Provide the [x, y] coordinate of the cell's center where the given text is located.  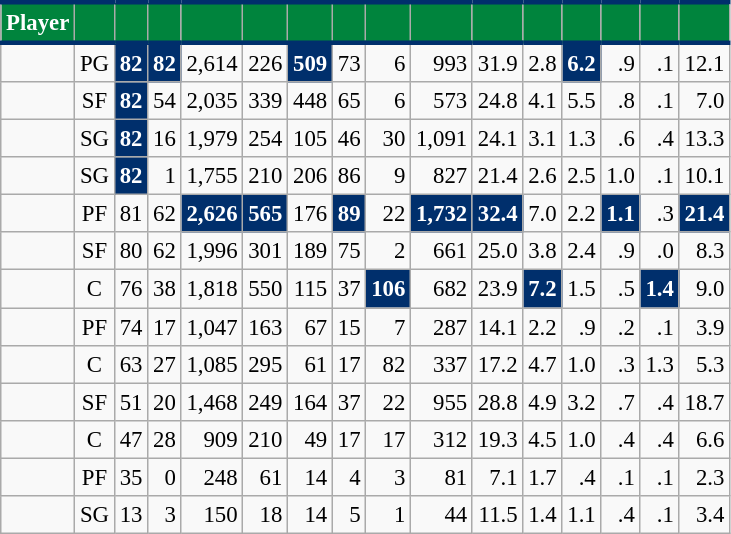
2 [388, 251]
.6 [620, 139]
16 [164, 139]
38 [164, 289]
31.9 [497, 62]
2.6 [542, 176]
6.2 [582, 62]
105 [310, 139]
20 [164, 402]
14.1 [497, 327]
9 [388, 176]
993 [442, 62]
19.3 [497, 439]
573 [442, 101]
339 [266, 101]
115 [310, 289]
67 [310, 327]
54 [164, 101]
1,468 [212, 402]
44 [442, 515]
3.4 [704, 515]
3.9 [704, 327]
4.1 [542, 101]
164 [310, 402]
565 [266, 214]
206 [310, 176]
448 [310, 101]
27 [164, 364]
682 [442, 289]
5 [348, 515]
46 [348, 139]
PG [95, 62]
3.8 [542, 251]
4.9 [542, 402]
9.0 [704, 289]
12.1 [704, 62]
1,979 [212, 139]
550 [266, 289]
1,732 [442, 214]
24.1 [497, 139]
106 [388, 289]
287 [442, 327]
4 [348, 477]
150 [212, 515]
7.1 [497, 477]
176 [310, 214]
10.1 [704, 176]
.7 [620, 402]
23.9 [497, 289]
.0 [660, 251]
28 [164, 439]
80 [130, 251]
49 [310, 439]
4.5 [542, 439]
2,035 [212, 101]
24.8 [497, 101]
32.4 [497, 214]
73 [348, 62]
248 [212, 477]
1,085 [212, 364]
.8 [620, 101]
5.3 [704, 364]
509 [310, 62]
13.3 [704, 139]
25.0 [497, 251]
47 [130, 439]
312 [442, 439]
35 [130, 477]
63 [130, 364]
226 [266, 62]
74 [130, 327]
249 [266, 402]
163 [266, 327]
75 [348, 251]
3.2 [582, 402]
295 [266, 364]
301 [266, 251]
189 [310, 251]
337 [442, 364]
827 [442, 176]
1.7 [542, 477]
18.7 [704, 402]
2.3 [704, 477]
3.1 [542, 139]
.2 [620, 327]
2.4 [582, 251]
6.6 [704, 439]
7 [388, 327]
89 [348, 214]
2.5 [582, 176]
2.8 [542, 62]
7.2 [542, 289]
254 [266, 139]
30 [388, 139]
661 [442, 251]
17.2 [497, 364]
0 [164, 477]
11.5 [497, 515]
15 [348, 327]
4.7 [542, 364]
1,818 [212, 289]
955 [442, 402]
8.3 [704, 251]
.5 [620, 289]
1,091 [442, 139]
2,626 [212, 214]
1.5 [582, 289]
2,614 [212, 62]
18 [266, 515]
1,755 [212, 176]
1,996 [212, 251]
909 [212, 439]
1,047 [212, 327]
65 [348, 101]
Player [38, 22]
13 [130, 515]
86 [348, 176]
28.8 [497, 402]
76 [130, 289]
5.5 [582, 101]
51 [130, 402]
